Extract the (x, y) coordinate from the center of the cell holding the provided text.  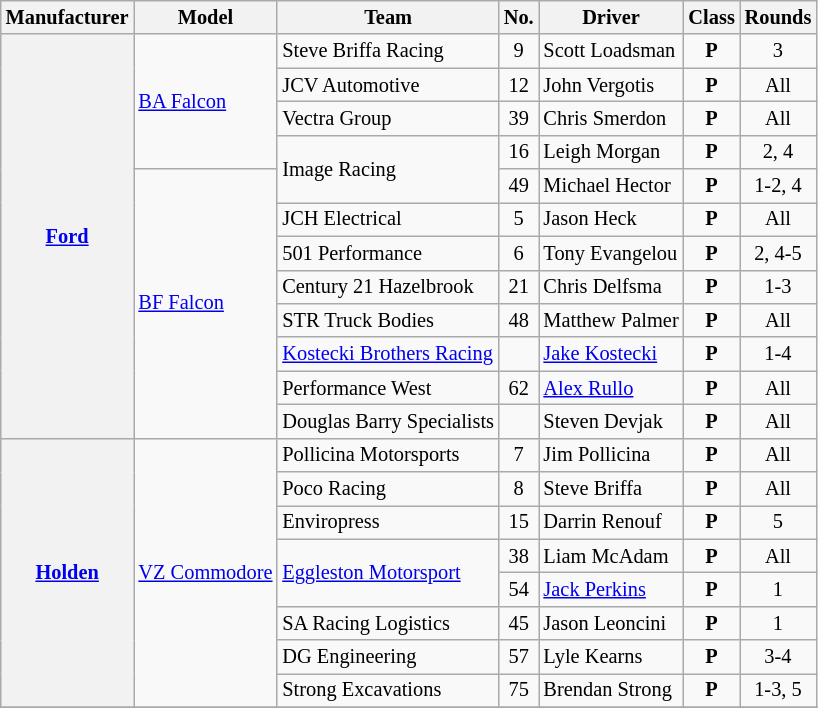
1-3 (778, 287)
12 (519, 85)
Manufacturer (68, 17)
62 (519, 388)
6 (519, 253)
BF Falcon (206, 304)
Brendan Strong (612, 690)
Jason Heck (612, 219)
Enviropress (388, 522)
1-2, 4 (778, 186)
15 (519, 522)
Image Racing (388, 168)
1-4 (778, 354)
SA Racing Logistics (388, 623)
48 (519, 320)
1-3, 5 (778, 690)
75 (519, 690)
501 Performance (388, 253)
38 (519, 556)
Model (206, 17)
Class (712, 17)
Steve Briffa Racing (388, 51)
Michael Hector (612, 186)
Chris Smerdon (612, 118)
Poco Racing (388, 489)
Jim Pollicina (612, 455)
Pollicina Motorsports (388, 455)
Holden (68, 572)
Jack Perkins (612, 589)
2, 4-5 (778, 253)
Jake Kostecki (612, 354)
2, 4 (778, 152)
Driver (612, 17)
Alex Rullo (612, 388)
Steven Devjak (612, 421)
54 (519, 589)
21 (519, 287)
16 (519, 152)
Vectra Group (388, 118)
JCV Automotive (388, 85)
Kostecki Brothers Racing (388, 354)
JCH Electrical (388, 219)
45 (519, 623)
BA Falcon (206, 102)
7 (519, 455)
3-4 (778, 657)
Liam McAdam (612, 556)
Jason Leoncini (612, 623)
Rounds (778, 17)
Tony Evangelou (612, 253)
39 (519, 118)
Scott Loadsman (612, 51)
Century 21 Hazelbrook (388, 287)
Strong Excavations (388, 690)
Ford (68, 236)
Lyle Kearns (612, 657)
9 (519, 51)
3 (778, 51)
Chris Delfsma (612, 287)
Eggleston Motorsport (388, 572)
No. (519, 17)
Leigh Morgan (612, 152)
Performance West (388, 388)
VZ Commodore (206, 572)
Darrin Renouf (612, 522)
Matthew Palmer (612, 320)
49 (519, 186)
John Vergotis (612, 85)
Team (388, 17)
Steve Briffa (612, 489)
Douglas Barry Specialists (388, 421)
DG Engineering (388, 657)
8 (519, 489)
57 (519, 657)
STR Truck Bodies (388, 320)
